Pinpoint the cell where the given text exists, returning its [X, Y] midpoint coordinate. 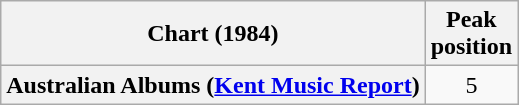
Peakposition [471, 34]
Chart (1984) [213, 34]
Australian Albums (Kent Music Report) [213, 85]
5 [471, 85]
